Pinpoint the cell where the given text exists, returning its [x, y] midpoint coordinate. 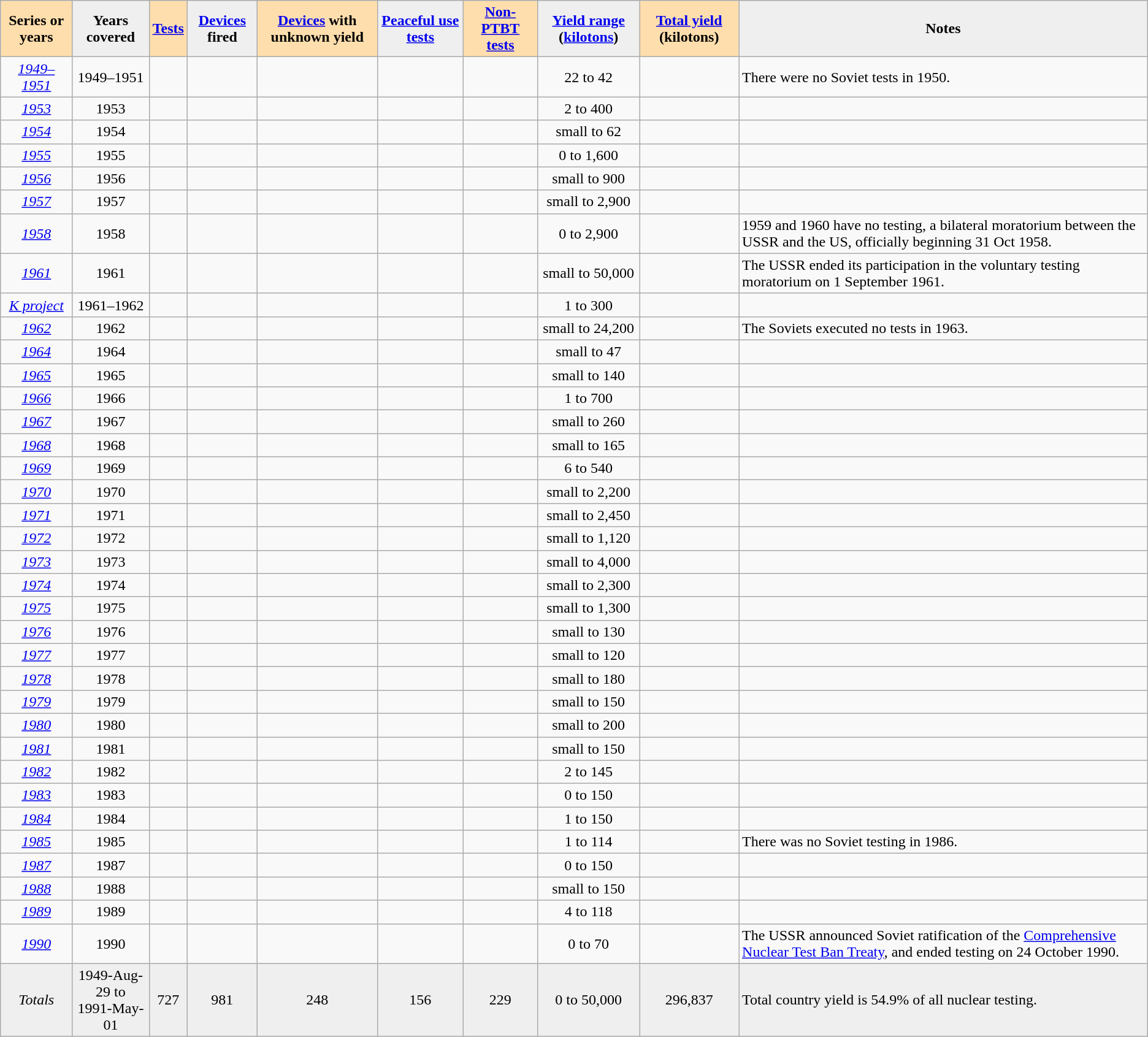
small to 1,300 [589, 608]
1 to 150 [589, 819]
0 to 50,000 [589, 1000]
1 to 300 [589, 305]
small to 200 [589, 725]
small to 2,900 [589, 202]
small to 50,000 [589, 274]
small to 260 [589, 422]
22 to 42 [589, 77]
Total country yield is 54.9% of all nuclear testing. [943, 1000]
2 to 145 [589, 772]
Years covered [110, 29]
296,837 [689, 1000]
There were no Soviet tests in 1950. [943, 77]
small to 180 [589, 678]
small to 47 [589, 351]
small to 120 [589, 655]
1 to 114 [589, 842]
Devices fired [222, 29]
0 to 2,900 [589, 233]
small to 165 [589, 445]
6 to 540 [589, 469]
1961–1962 [110, 305]
Total yield (kilotons) [689, 29]
Peaceful use tests [420, 29]
small to 2,300 [589, 585]
156 [420, 1000]
4 to 118 [589, 912]
K project [37, 305]
small to 24,200 [589, 328]
small to 4,000 [589, 562]
Series or years [37, 29]
248 [317, 1000]
small to 900 [589, 178]
229 [500, 1000]
small to 130 [589, 632]
2 to 400 [589, 109]
small to 2,450 [589, 515]
Non-PTBT tests [500, 29]
Devices with unknown yield [317, 29]
Notes [943, 29]
727 [168, 1000]
There was no Soviet testing in 1986. [943, 842]
0 to 1,600 [589, 155]
The USSR announced Soviet ratification of the Comprehensive Nuclear Test Ban Treaty, and ended testing on 24 October 1990. [943, 943]
The USSR ended its participation in the voluntary testing moratorium on 1 September 1961. [943, 274]
small to 62 [589, 132]
1959 and 1960 have no testing, a bilateral moratorium between the USSR and the US, officially beginning 31 Oct 1958. [943, 233]
small to 1,120 [589, 538]
The Soviets executed no tests in 1963. [943, 328]
981 [222, 1000]
Tests [168, 29]
Yield range (kilotons) [589, 29]
small to 140 [589, 375]
1949-Aug-29 to 1991-May-01 [110, 1000]
Totals [37, 1000]
1 to 700 [589, 399]
small to 2,200 [589, 492]
0 to 70 [589, 943]
